Scan for the cell matching the given text and deliver its [X, Y] coordinate at center. 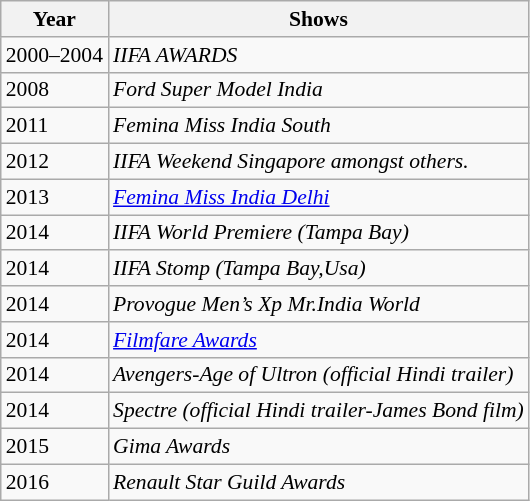
2015 [54, 447]
2011 [54, 126]
IIFA World Premiere (Tampa Bay) [318, 233]
Femina Miss India South [318, 126]
IIFA Stomp (Tampa Bay,Usa) [318, 269]
2016 [54, 482]
Spectre (official Hindi trailer-James Bond film) [318, 411]
Avengers-Age of Ultron (official Hindi trailer) [318, 375]
Shows [318, 19]
2008 [54, 90]
2012 [54, 162]
IIFA AWARDS [318, 55]
IIFA Weekend Singapore amongst others. [318, 162]
2000–2004 [54, 55]
Provogue Men’s Xp Mr.India World [318, 304]
Gima Awards [318, 447]
Ford Super Model India [318, 90]
Year [54, 19]
2013 [54, 197]
Femina Miss India Delhi [318, 197]
Renault Star Guild Awards [318, 482]
Filmfare Awards [318, 340]
